Locate the cell with the specified text and output its [X, Y] center coordinate. 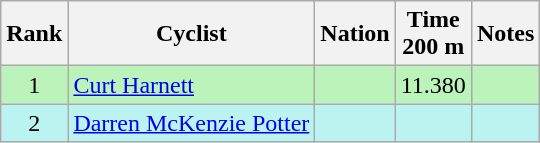
Nation [355, 34]
Darren McKenzie Potter [192, 123]
Curt Harnett [192, 85]
2 [34, 123]
1 [34, 85]
Rank [34, 34]
Notes [505, 34]
11.380 [433, 85]
Cyclist [192, 34]
Time200 m [433, 34]
